From the cell containing the given text, extract its center point as (X, Y) coordinate. 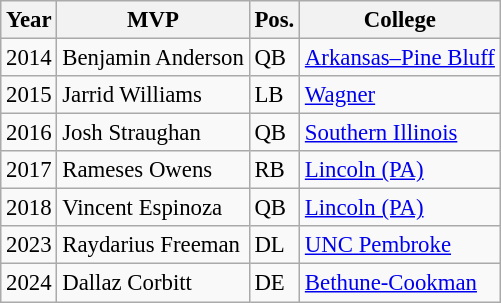
DL (274, 245)
Pos. (274, 20)
Southern Illinois (400, 133)
Year (29, 20)
Dallaz Corbitt (153, 283)
2023 (29, 245)
2014 (29, 58)
Benjamin Anderson (153, 58)
College (400, 20)
Jarrid Williams (153, 95)
Wagner (400, 95)
2016 (29, 133)
2018 (29, 208)
DE (274, 283)
2024 (29, 283)
MVP (153, 20)
Josh Straughan (153, 133)
Rameses Owens (153, 170)
LB (274, 95)
UNC Pembroke (400, 245)
RB (274, 170)
Vincent Espinoza (153, 208)
2017 (29, 170)
Arkansas–Pine Bluff (400, 58)
Bethune-Cookman (400, 283)
2015 (29, 95)
Raydarius Freeman (153, 245)
